For the text-containing cell, return its midpoint in (X, Y) coordinate format. 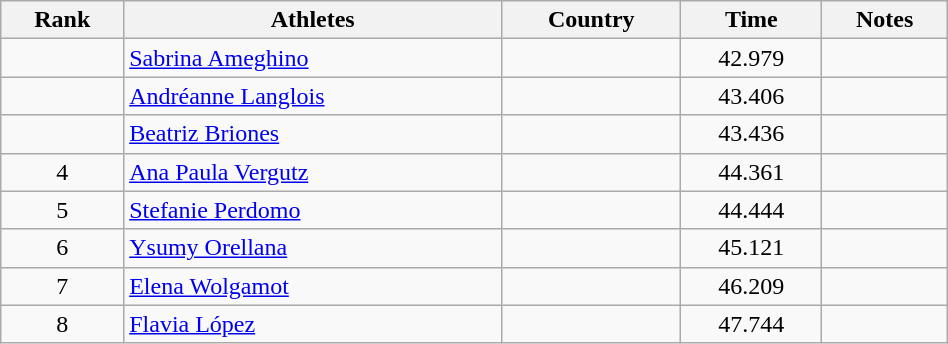
Country (592, 20)
45.121 (752, 248)
Flavia López (313, 324)
Ana Paula Vergutz (313, 172)
46.209 (752, 286)
43.436 (752, 134)
Notes (884, 20)
43.406 (752, 96)
Rank (62, 20)
4 (62, 172)
Elena Wolgamot (313, 286)
Ysumy Orellana (313, 248)
Time (752, 20)
5 (62, 210)
44.444 (752, 210)
47.744 (752, 324)
6 (62, 248)
7 (62, 286)
Andréanne Langlois (313, 96)
Sabrina Ameghino (313, 58)
Beatriz Briones (313, 134)
Stefanie Perdomo (313, 210)
44.361 (752, 172)
Athletes (313, 20)
8 (62, 324)
42.979 (752, 58)
